Return the [x, y] coordinate for the center point of the cell that contains the specified text.  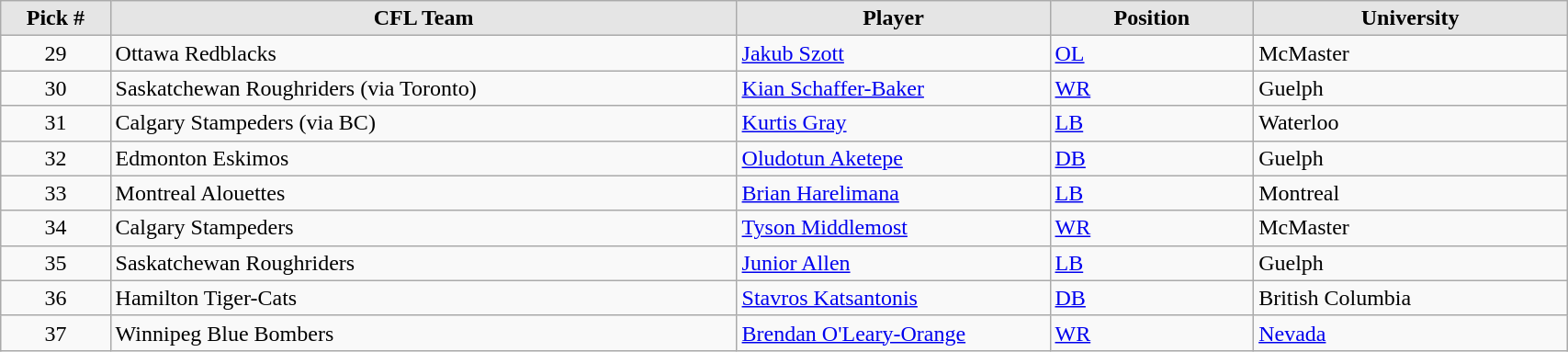
Winnipeg Blue Bombers [423, 333]
Player [893, 18]
33 [55, 193]
Ottawa Redblacks [423, 53]
35 [55, 263]
Saskatchewan Roughriders [423, 263]
Stavros Katsantonis [893, 298]
Edmonton Eskimos [423, 158]
University [1411, 18]
Position [1152, 18]
Jakub Szott [893, 53]
32 [55, 158]
Junior Allen [893, 263]
Tyson Middlemost [893, 228]
Hamilton Tiger-Cats [423, 298]
CFL Team [423, 18]
30 [55, 88]
Montreal [1411, 193]
Calgary Stampeders (via BC) [423, 123]
31 [55, 123]
Saskatchewan Roughriders (via Toronto) [423, 88]
37 [55, 333]
Montreal Alouettes [423, 193]
36 [55, 298]
Waterloo [1411, 123]
Nevada [1411, 333]
34 [55, 228]
29 [55, 53]
Oludotun Aketepe [893, 158]
Pick # [55, 18]
Brendan O'Leary-Orange [893, 333]
Kian Schaffer-Baker [893, 88]
Calgary Stampeders [423, 228]
British Columbia [1411, 298]
OL [1152, 53]
Brian Harelimana [893, 193]
Kurtis Gray [893, 123]
